Determine the [X, Y] coordinate at the center of the cell enclosing the given text.  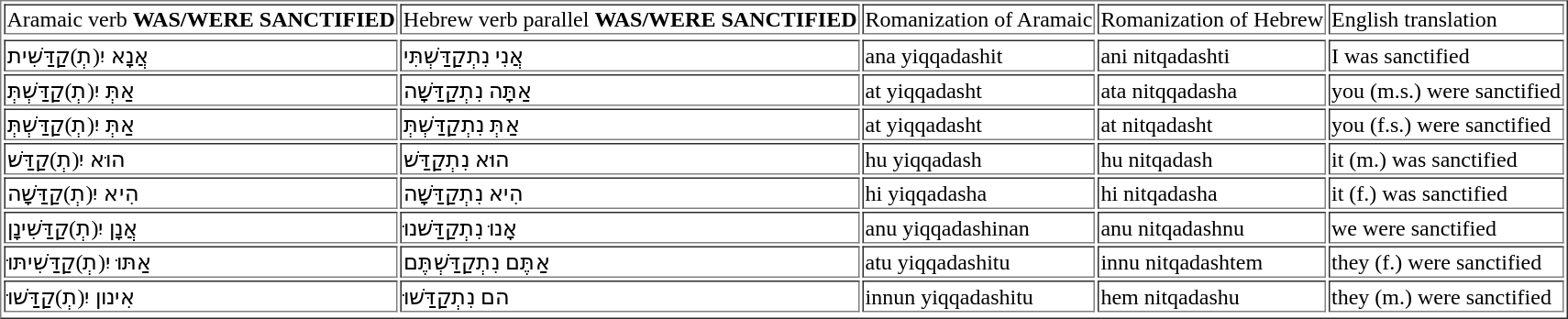
אַתּוּ יִ(תְ)קַדַּשִׁיתּוּ [200, 261]
hi nitqadasha [1212, 193]
at nitqadasht [1212, 124]
I was sanctified [1446, 56]
אֲנִי נִתְקַדַּשְׁתִּי [631, 56]
it (m.) was sanctified [1446, 159]
innu nitqadashtem [1212, 261]
הוּא נִתְקַדַּשׁ [631, 159]
innun yiqqadashitu [978, 296]
you (f.s.) were sanctified [1446, 124]
הם נִתְקַדַּשׁוּ [631, 296]
אַתָּה נִתְקַדַּשָׁה [631, 90]
אֲנָן יִ(תְ)קַדַּשִׁינָן [200, 227]
אַתְּ נִתְקַדַּשְׁתְּ [631, 124]
English translation [1446, 18]
Romanization of Hebrew [1212, 18]
hu nitqadash [1212, 159]
Aramaic verb WAS/WERE SANCTIFIED [200, 18]
Romanization of Aramaic [978, 18]
you (m.s.) were sanctified [1446, 90]
ata nitqqadasha [1212, 90]
אִינון יִ(תְ)קַדַּשׁוּ [200, 296]
atu yiqqadashitu [978, 261]
ani nitqadashti [1212, 56]
אָנוּ נִתְקַדַּשׁנוּ [631, 227]
ana yiqqadashit [978, 56]
hu yiqqadash [978, 159]
הִיא נִתְקַדַּשָׁה [631, 193]
Hebrew verb parallel WAS/WERE SANCTIFIED [631, 18]
הִיא יִ(תְ)קַדַּשָׁה [200, 193]
anu nitqadashnu [1212, 227]
they (f.) were sanctified [1446, 261]
hem nitqadashu [1212, 296]
אֲנָא יִ(תְ)קַדַּשִׁית [200, 56]
it (f.) was sanctified [1446, 193]
they (m.) were sanctified [1446, 296]
הוּא יִ(תְ)קַדַּשׁ [200, 159]
אַתֶּם נִתְקַדַּשְׁתֶּם [631, 261]
hi yiqqadasha [978, 193]
anu yiqqadashinan [978, 227]
we were sanctified [1446, 227]
